Return the [x, y] coordinate for the center point of the cell that contains the specified text.  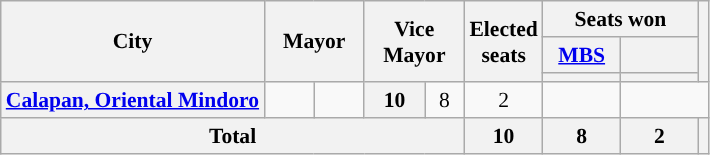
Vice Mayor [414, 42]
Electedseats [503, 42]
City [132, 42]
Total [233, 136]
Seats won [620, 19]
Mayor [314, 42]
MBS [582, 55]
Calapan, Oriental Mindoro [132, 101]
